Identify which cell holds the provided text, then report its (x, y) central coordinate. 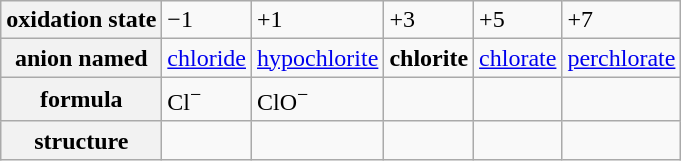
oxidation state (82, 20)
perchlorate (622, 58)
chlorate (518, 58)
+5 (518, 20)
Cl− (207, 100)
+3 (429, 20)
structure (82, 140)
hypochlorite (318, 58)
−1 (207, 20)
anion named (82, 58)
chloride (207, 58)
+7 (622, 20)
chlorite (429, 58)
ClO− (318, 100)
+1 (318, 20)
formula (82, 100)
